Extract the [X, Y] coordinate from the center of the cell holding the provided text.  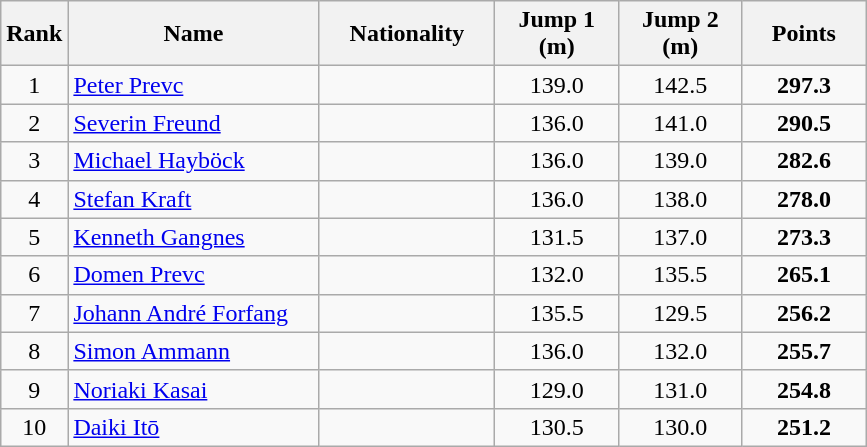
10 [34, 427]
Name [194, 34]
2 [34, 123]
297.3 [804, 85]
7 [34, 313]
138.0 [681, 199]
130.0 [681, 427]
129.0 [557, 389]
Domen Prevc [194, 275]
Rank [34, 34]
Stefan Kraft [194, 199]
131.0 [681, 389]
256.2 [804, 313]
Michael Hayböck [194, 161]
Severin Freund [194, 123]
131.5 [557, 237]
273.3 [804, 237]
254.8 [804, 389]
Points [804, 34]
Kenneth Gangnes [194, 237]
290.5 [804, 123]
265.1 [804, 275]
130.5 [557, 427]
142.5 [681, 85]
129.5 [681, 313]
4 [34, 199]
Daiki Itō [194, 427]
6 [34, 275]
Peter Prevc [194, 85]
Noriaki Kasai [194, 389]
3 [34, 161]
255.7 [804, 351]
Nationality [407, 34]
137.0 [681, 237]
Johann André Forfang [194, 313]
278.0 [804, 199]
Jump 1 (m) [557, 34]
Jump 2 (m) [681, 34]
5 [34, 237]
Simon Ammann [194, 351]
8 [34, 351]
141.0 [681, 123]
251.2 [804, 427]
1 [34, 85]
282.6 [804, 161]
9 [34, 389]
